Find where the given text appears and provide that cell's center as (x, y) coordinate. 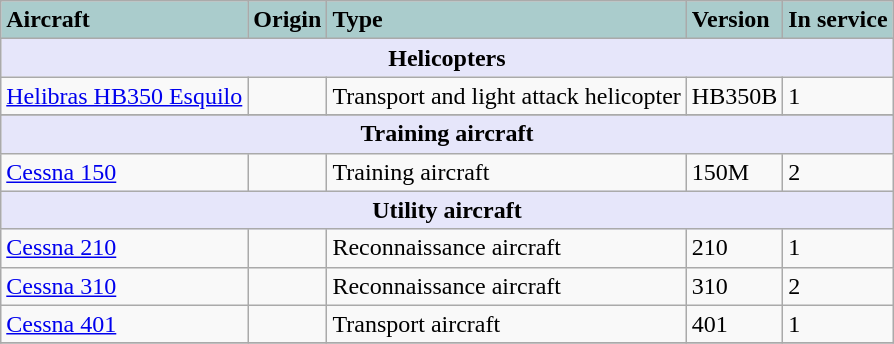
Cessna 150 (124, 172)
Type (506, 20)
150M (734, 172)
Aircraft (124, 20)
310 (734, 286)
In service (838, 20)
Origin (288, 20)
210 (734, 248)
Transport aircraft (506, 324)
Cessna 210 (124, 248)
HB350B (734, 96)
Utility aircraft (447, 210)
Helicopters (447, 58)
Cessna 401 (124, 324)
401 (734, 324)
Cessna 310 (124, 286)
Transport and light attack helicopter (506, 96)
Version (734, 20)
Helibras HB350 Esquilo (124, 96)
